Determine the [X, Y] coordinate at the center of the cell enclosing the given text.  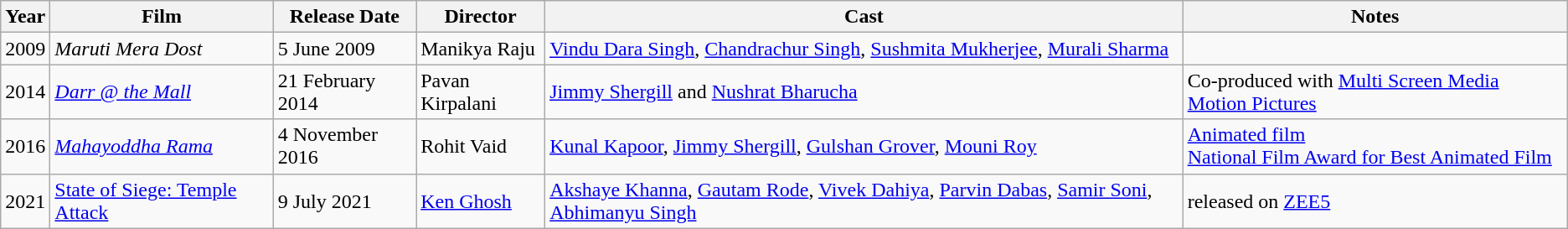
2016 [25, 146]
2009 [25, 49]
Cast [864, 17]
released on ZEE5 [1375, 201]
Kunal Kapoor, Jimmy Shergill, Gulshan Grover, Mouni Roy [864, 146]
State of Siege: Temple Attack [162, 201]
Rohit Vaid [481, 146]
Pavan Kirpalani [481, 92]
Ken Ghosh [481, 201]
Akshaye Khanna, Gautam Rode, Vivek Dahiya, Parvin Dabas, Samir Soni, Abhimanyu Singh [864, 201]
2021 [25, 201]
Animated film National Film Award for Best Animated Film [1375, 146]
21 February 2014 [345, 92]
Manikya Raju [481, 49]
Film [162, 17]
Vindu Dara Singh, Chandrachur Singh, Sushmita Mukherjee, Murali Sharma [864, 49]
Darr @ the Mall [162, 92]
Jimmy Shergill and Nushrat Bharucha [864, 92]
Notes [1375, 17]
4 November 2016 [345, 146]
5 June 2009 [345, 49]
Release Date [345, 17]
Maruti Mera Dost [162, 49]
Director [481, 17]
Mahayoddha Rama [162, 146]
2014 [25, 92]
Co-produced with Multi Screen Media Motion Pictures [1375, 92]
9 July 2021 [345, 201]
Year [25, 17]
